Capture the cell that displays the provided text and extract its [x, y] central coordinate. 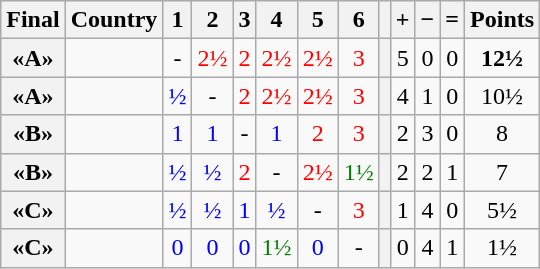
Country [114, 20]
Final [33, 20]
6 [358, 20]
= [452, 20]
8 [502, 134]
12½ [502, 58]
5½ [502, 210]
− [428, 20]
Points [502, 20]
7 [502, 172]
+ [402, 20]
10½ [502, 96]
